Pinpoint the cell where the given text exists, returning its [X, Y] midpoint coordinate. 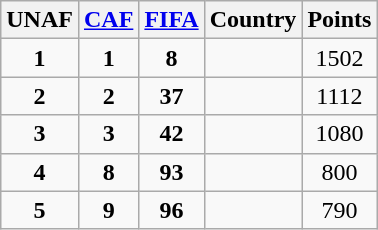
Country [253, 20]
FIFA [172, 20]
93 [172, 172]
42 [172, 134]
96 [172, 210]
9 [108, 210]
1080 [340, 134]
37 [172, 96]
4 [40, 172]
UNAF [40, 20]
1112 [340, 96]
5 [40, 210]
CAF [108, 20]
800 [340, 172]
1502 [340, 58]
790 [340, 210]
Points [340, 20]
